Find where the given text appears and provide that cell's center as (x, y) coordinate. 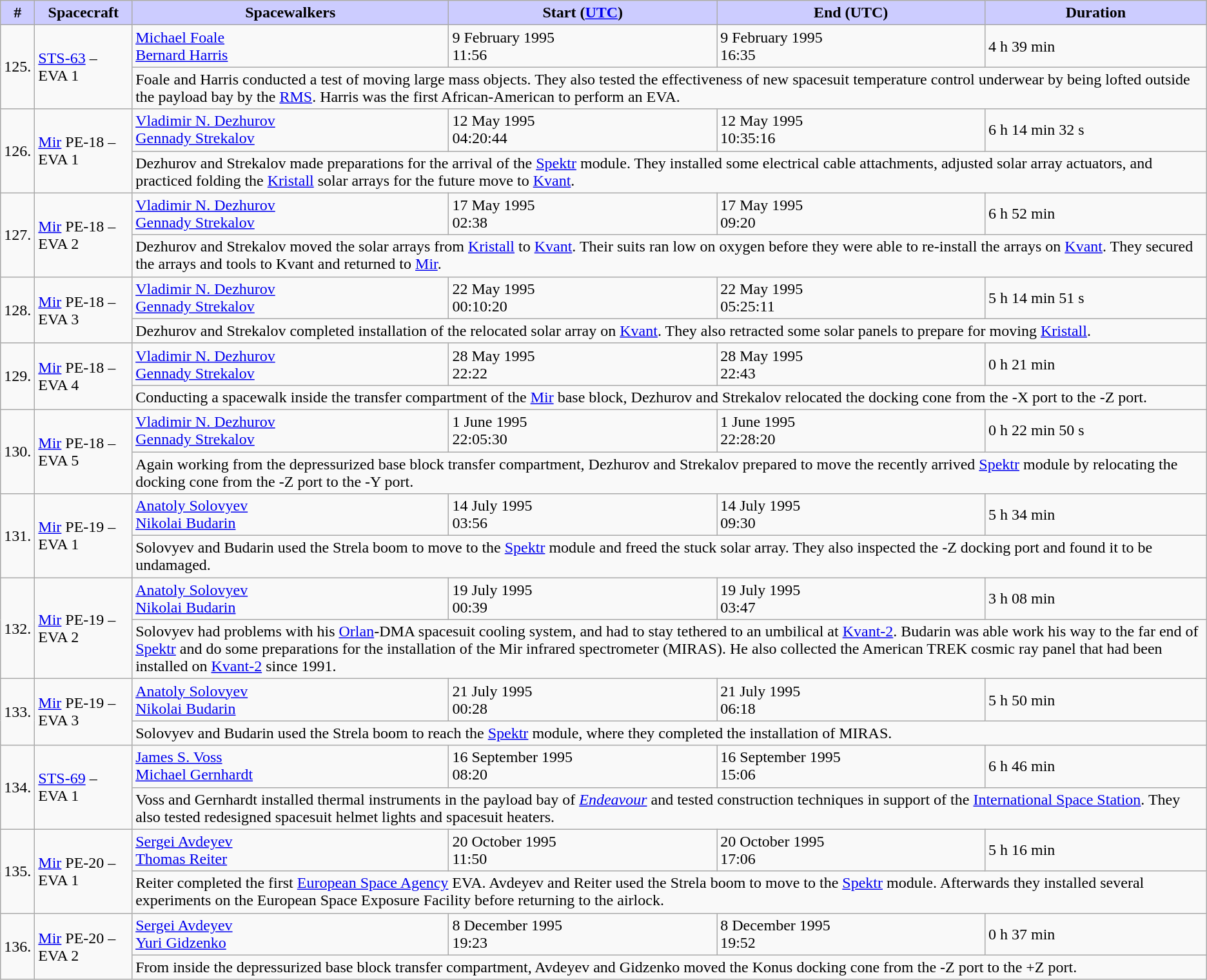
133. (18, 712)
0 h 21 min (1095, 364)
5 h 16 min (1095, 850)
1 June 199522:05:30 (583, 431)
22 May 199505:25:11 (851, 298)
End (UTC) (851, 13)
Mir PE-18 – EVA 3 (84, 309)
132. (18, 628)
12 May 199504:20:44 (583, 130)
STS-69 – EVA 1 (84, 787)
Mir PE-18 – EVA 1 (84, 151)
Solovyev and Budarin used the Strela boom to reach the Spektr module, where they completed the installation of MIRAS. (669, 733)
22 May 199500:10:20 (583, 298)
Michael Foale Bernard Harris (290, 46)
Duration (1095, 13)
Mir PE-20 – EVA 1 (84, 871)
19 July 199503:47 (851, 598)
4 h 39 min (1095, 46)
135. (18, 871)
125. (18, 67)
14 July 199509:30 (851, 514)
6 h 14 min 32 s (1095, 130)
12 May 199510:35:16 (851, 130)
5 h 50 min (1095, 700)
131. (18, 536)
Spacecraft (84, 13)
127. (18, 235)
6 h 52 min (1095, 214)
Mir PE-20 – EVA 2 (84, 946)
James S. Voss Michael Gernhardt (290, 766)
Sergei Avdeyev Yuri Gidzenko (290, 934)
14 July 199503:56 (583, 514)
5 h 34 min (1095, 514)
28 May 199522:22 (583, 364)
129. (18, 377)
Mir PE-18 – EVA 5 (84, 451)
Spacewalkers (290, 13)
17 May 199509:20 (851, 214)
21 July 199506:18 (851, 700)
20 October 199511:50 (583, 850)
17 May 199502:38 (583, 214)
16 September 199508:20 (583, 766)
9 February 199511:56 (583, 46)
28 May 199522:43 (851, 364)
134. (18, 787)
19 July 199500:39 (583, 598)
Mir PE-19 – EVA 3 (84, 712)
16 September 199515:06 (851, 766)
136. (18, 946)
From inside the depressurized base block transfer compartment, Avdeyev and Gidzenko moved the Konus docking cone from the -Z port to the +Z port. (669, 967)
20 October 199517:06 (851, 850)
Mir PE-18 – EVA 4 (84, 377)
126. (18, 151)
6 h 46 min (1095, 766)
Mir PE-19 – EVA 2 (84, 628)
# (18, 13)
Mir PE-18 – EVA 2 (84, 235)
1 June 199522:28:20 (851, 431)
Sergei Avdeyev Thomas Reiter (290, 850)
8 December 199519:52 (851, 934)
0 h 37 min (1095, 934)
21 July 199500:28 (583, 700)
Mir PE-19 – EVA 1 (84, 536)
128. (18, 309)
STS-63 – EVA 1 (84, 67)
0 h 22 min 50 s (1095, 431)
9 February 199516:35 (851, 46)
5 h 14 min 51 s (1095, 298)
130. (18, 451)
3 h 08 min (1095, 598)
Start (UTC) (583, 13)
8 December 199519:23 (583, 934)
